Search for the cell housing the specified text and yield its [x, y] center coordinate. 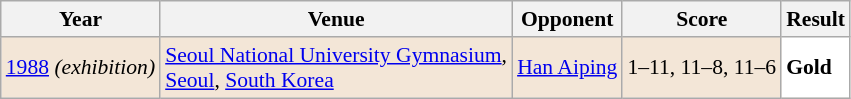
1–11, 11–8, 11–6 [702, 68]
Seoul National University Gymnasium,Seoul, South Korea [336, 68]
Han Aiping [567, 68]
Result [816, 19]
Year [80, 19]
Venue [336, 19]
Score [702, 19]
Gold [816, 68]
1988 (exhibition) [80, 68]
Opponent [567, 19]
